Scan for the cell matching the given text and deliver its [x, y] coordinate at center. 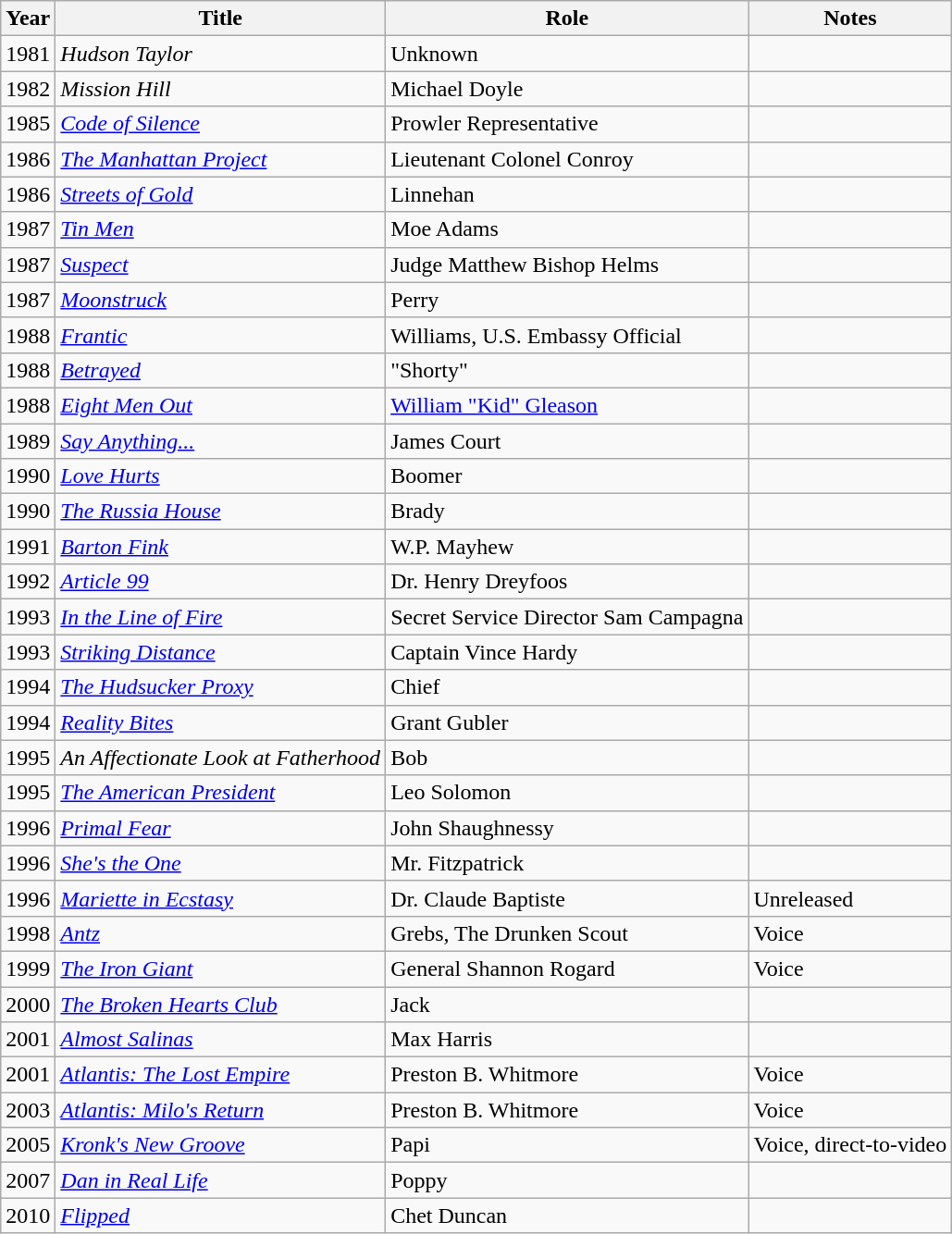
1999 [28, 969]
Perry [567, 300]
Almost Salinas [220, 1040]
Love Hurts [220, 476]
W.P. Mayhew [567, 547]
Atlantis: The Lost Empire [220, 1075]
Mission Hill [220, 89]
2003 [28, 1110]
Linnehan [567, 194]
Antz [220, 933]
Voice, direct-to-video [850, 1145]
The Russia House [220, 512]
Mariette in Ecstasy [220, 898]
1992 [28, 582]
John Shaughnessy [567, 828]
Notes [850, 19]
Prowler Representative [567, 124]
Barton Fink [220, 547]
Leo Solomon [567, 793]
1991 [28, 547]
2005 [28, 1145]
Atlantis: Milo's Return [220, 1110]
Article 99 [220, 582]
Year [28, 19]
General Shannon Rogard [567, 969]
Mr. Fitzpatrick [567, 863]
Lieutenant Colonel Conroy [567, 159]
Primal Fear [220, 828]
Bob [567, 758]
The Iron Giant [220, 969]
Moonstruck [220, 300]
Moe Adams [567, 229]
Williams, U.S. Embassy Official [567, 335]
1985 [28, 124]
The Broken Hearts Club [220, 1004]
Judge Matthew Bishop Helms [567, 265]
Max Harris [567, 1040]
Michael Doyle [567, 89]
Betrayed [220, 370]
Say Anything... [220, 441]
Dr. Claude Baptiste [567, 898]
Striking Distance [220, 652]
Papi [567, 1145]
Flipped [220, 1215]
In the Line of Fire [220, 617]
Hudson Taylor [220, 54]
Tin Men [220, 229]
Grant Gubler [567, 722]
Kronk's New Groove [220, 1145]
Suspect [220, 265]
Dr. Henry Dreyfoos [567, 582]
Eight Men Out [220, 405]
1982 [28, 89]
1989 [28, 441]
Reality Bites [220, 722]
Poppy [567, 1180]
2000 [28, 1004]
Boomer [567, 476]
She's the One [220, 863]
Code of Silence [220, 124]
Frantic [220, 335]
Brady [567, 512]
2007 [28, 1180]
Streets of Gold [220, 194]
1981 [28, 54]
Jack [567, 1004]
Unreleased [850, 898]
James Court [567, 441]
1998 [28, 933]
"Shorty" [567, 370]
Role [567, 19]
Secret Service Director Sam Campagna [567, 617]
Grebs, The Drunken Scout [567, 933]
An Affectionate Look at Fatherhood [220, 758]
2010 [28, 1215]
Unknown [567, 54]
Captain Vince Hardy [567, 652]
Chet Duncan [567, 1215]
The Manhattan Project [220, 159]
Chief [567, 687]
The Hudsucker Proxy [220, 687]
William "Kid" Gleason [567, 405]
The American President [220, 793]
Dan in Real Life [220, 1180]
Title [220, 19]
